For the text-containing cell, return its midpoint in (X, Y) coordinate format. 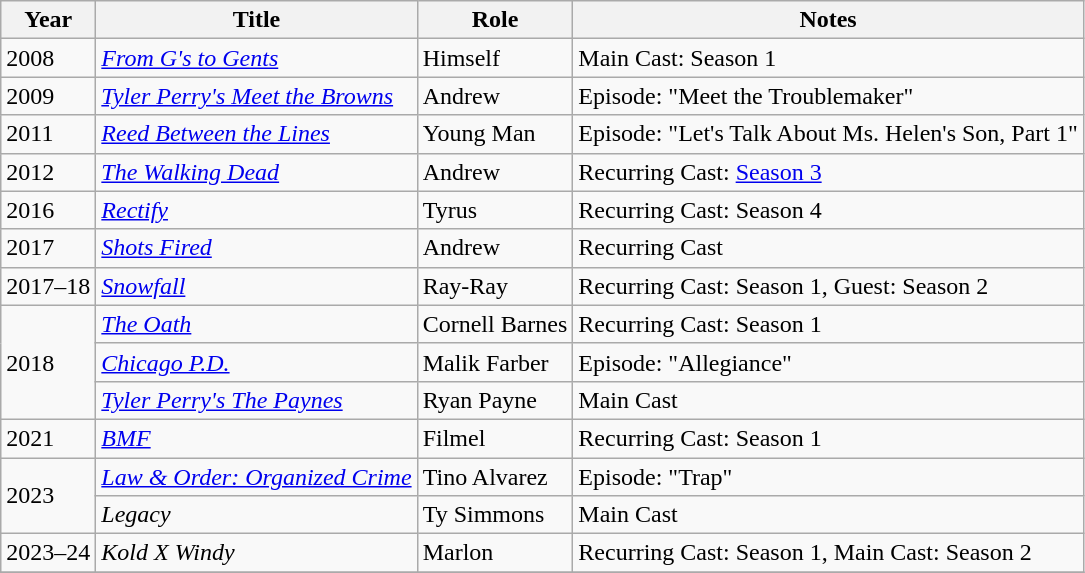
Recurring Cast: Season 1, Main Cast: Season 2 (828, 553)
Cornell Barnes (495, 324)
2023 (48, 496)
Marlon (495, 553)
Reed Between the Lines (256, 134)
2016 (48, 210)
Notes (828, 20)
2017 (48, 248)
Rectify (256, 210)
Role (495, 20)
The Oath (256, 324)
2011 (48, 134)
Recurring Cast: Season 1, Guest: Season 2 (828, 286)
Snowfall (256, 286)
2023–24 (48, 553)
Tyrus (495, 210)
Legacy (256, 515)
Filmel (495, 438)
Main Cast: Season 1 (828, 58)
Kold X Windy (256, 553)
Episode: "Allegiance" (828, 362)
Ray-Ray (495, 286)
Malik Farber (495, 362)
Recurring Cast (828, 248)
Title (256, 20)
Episode: "Trap" (828, 477)
2018 (48, 362)
Year (48, 20)
Chicago P.D. (256, 362)
Shots Fired (256, 248)
BMF (256, 438)
Recurring Cast: Season 3 (828, 172)
Law & Order: Organized Crime (256, 477)
Tyler Perry's The Paynes (256, 400)
From G's to Gents (256, 58)
Ty Simmons (495, 515)
Recurring Cast: Season 4 (828, 210)
Young Man (495, 134)
Episode: "Let's Talk About Ms. Helen's Son, Part 1" (828, 134)
2008 (48, 58)
Tyler Perry's Meet the Browns (256, 96)
2009 (48, 96)
Ryan Payne (495, 400)
The Walking Dead (256, 172)
Tino Alvarez (495, 477)
2021 (48, 438)
2017–18 (48, 286)
Himself (495, 58)
2012 (48, 172)
Episode: "Meet the Troublemaker" (828, 96)
